Output the (X, Y) coordinate of the center of the cell containing the given text.  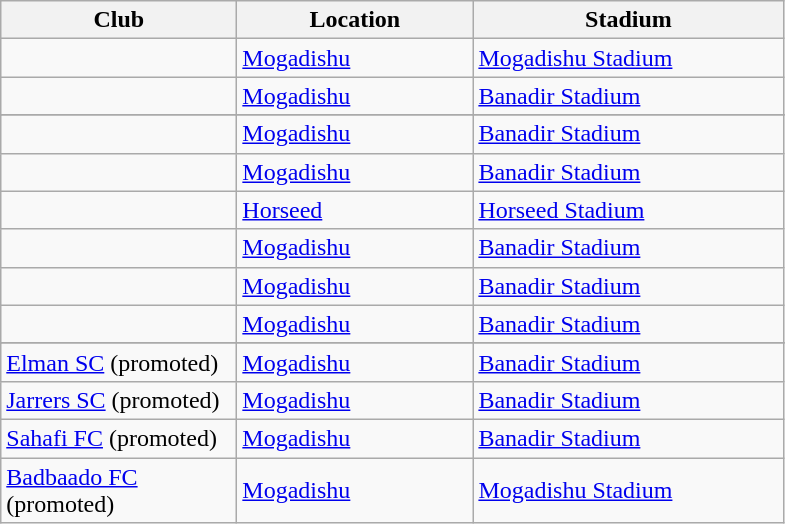
Location (355, 20)
Stadium (628, 20)
Sahafi FC (promoted) (119, 438)
Badbaado FC (promoted) (119, 490)
Horseed Stadium (628, 210)
Horseed (355, 210)
Jarrers SC (promoted) (119, 400)
Elman SC (promoted) (119, 362)
Club (119, 20)
